Determine the [X, Y] coordinate at the center of the cell enclosing the given text.  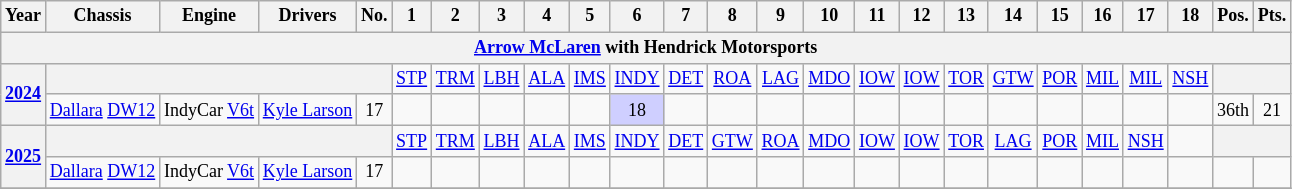
14 [1013, 16]
7 [686, 16]
2025 [24, 156]
15 [1060, 16]
Pts. [1272, 16]
3 [502, 16]
4 [547, 16]
6 [637, 16]
2 [455, 16]
16 [1103, 16]
Pos. [1234, 16]
13 [966, 16]
Year [24, 16]
5 [590, 16]
Arrow McLaren with Hendrick Motorsports [646, 48]
9 [780, 16]
Engine [210, 16]
Drivers [307, 16]
2024 [24, 94]
10 [830, 16]
11 [878, 16]
21 [1272, 110]
12 [922, 16]
Chassis [102, 16]
36th [1234, 110]
No. [374, 16]
8 [733, 16]
1 [412, 16]
